Provide the (x, y) coordinate of the cell's center where the given text is located.  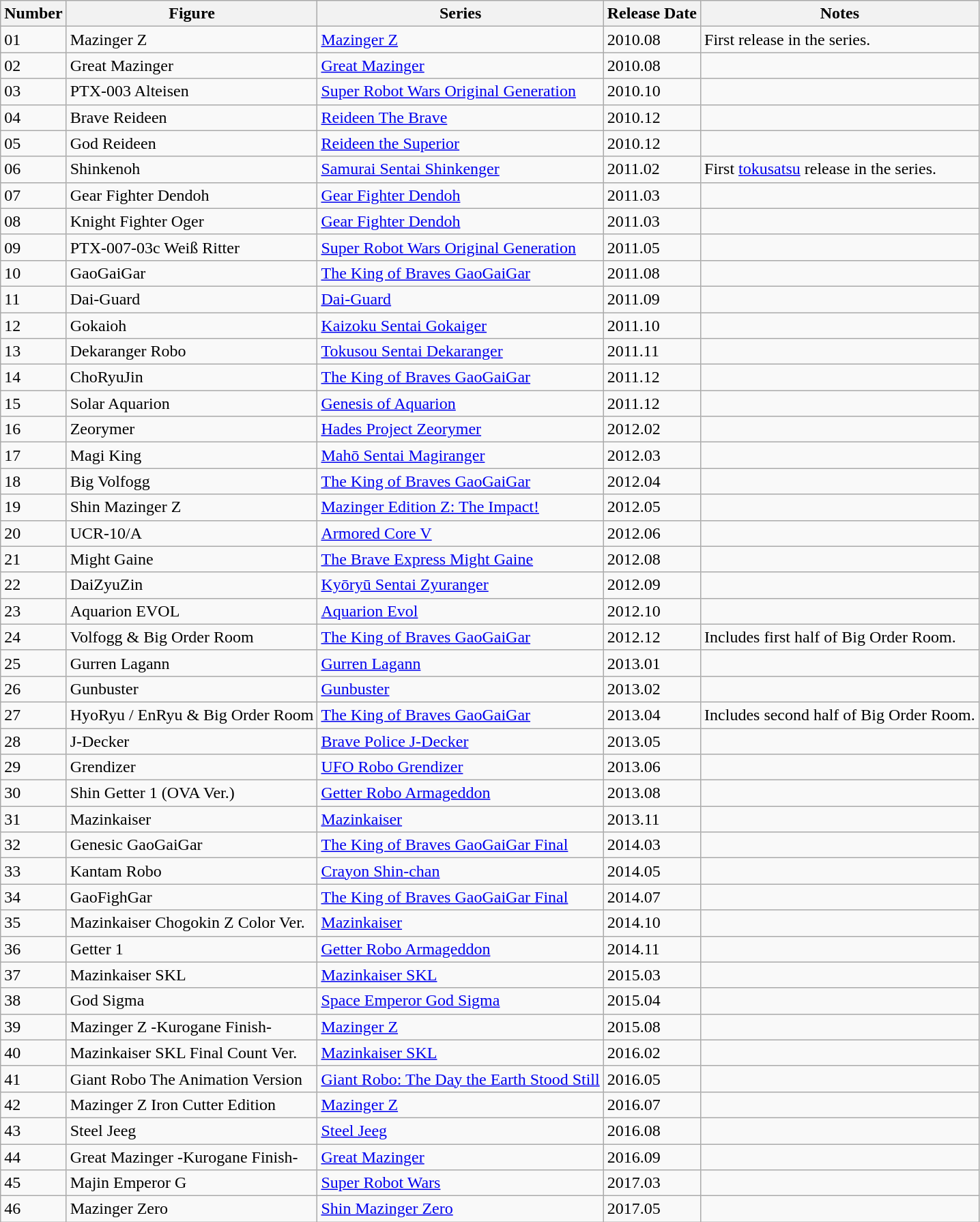
Dekaranger Robo (192, 352)
34 (33, 897)
2016.07 (652, 1105)
PTX-007-03c Weiß Ritter (192, 247)
Armored Core V (460, 533)
HyoRyu / EnRyu & Big Order Room (192, 715)
Crayon Shin-chan (460, 871)
GaoGaiGar (192, 273)
Big Volfogg (192, 481)
2014.11 (652, 949)
Genesis of Aquarion (460, 403)
42 (33, 1105)
Shin Getter 1 (OVA Ver.) (192, 793)
2011.08 (652, 273)
Tokusou Sentai Dekaranger (460, 352)
2012.09 (652, 585)
Hades Project Zeorymer (460, 429)
God Reideen (192, 143)
2012.05 (652, 507)
2015.04 (652, 1001)
Grendizer (192, 767)
06 (33, 169)
2011.11 (652, 352)
33 (33, 871)
Gokaioh (192, 326)
Kaizoku Sentai Gokaiger (460, 326)
Knight Fighter Oger (192, 221)
37 (33, 975)
Mahō Sentai Magiranger (460, 455)
Giant Robo: The Day the Earth Stood Still (460, 1079)
Series (460, 14)
15 (33, 403)
26 (33, 689)
45 (33, 1183)
Solar Aquarion (192, 403)
Brave Reideen (192, 117)
2015.03 (652, 975)
2012.10 (652, 611)
2014.03 (652, 845)
GaoFighGar (192, 897)
41 (33, 1079)
Release Date (652, 14)
08 (33, 221)
24 (33, 637)
16 (33, 429)
Aquarion Evol (460, 611)
2013.08 (652, 793)
2012.08 (652, 559)
Reideen the Superior (460, 143)
2014.10 (652, 923)
10 (33, 273)
Shinkenoh (192, 169)
Shin Mazinger Z (192, 507)
DaiZyuZin (192, 585)
Number (33, 14)
2015.08 (652, 1027)
05 (33, 143)
2016.02 (652, 1053)
03 (33, 91)
18 (33, 481)
First tokusatsu release in the series. (840, 169)
43 (33, 1131)
Includes second half of Big Order Room. (840, 715)
2017.05 (652, 1209)
2012.02 (652, 429)
2013.04 (652, 715)
2014.07 (652, 897)
Genesic GaoGaiGar (192, 845)
2013.06 (652, 767)
12 (33, 326)
Volfogg & Big Order Room (192, 637)
2012.03 (652, 455)
ChoRyuJin (192, 378)
Zeorymer (192, 429)
31 (33, 819)
PTX-003 Alteisen (192, 91)
Mazinger Zero (192, 1209)
2013.11 (652, 819)
13 (33, 352)
UCR-10/A (192, 533)
Includes first half of Big Order Room. (840, 637)
Kyōryū Sentai Zyuranger (460, 585)
46 (33, 1209)
Figure (192, 14)
Brave Police J-Decker (460, 741)
2014.05 (652, 871)
Giant Robo The Animation Version (192, 1079)
2013.02 (652, 689)
Mazinkaiser Chogokin Z Color Ver. (192, 923)
20 (33, 533)
27 (33, 715)
32 (33, 845)
The Brave Express Might Gaine (460, 559)
God Sigma (192, 1001)
25 (33, 663)
38 (33, 1001)
01 (33, 40)
04 (33, 117)
Kantam Robo (192, 871)
Mazinger Z Iron Cutter Edition (192, 1105)
30 (33, 793)
UFO Robo Grendizer (460, 767)
2013.05 (652, 741)
2016.05 (652, 1079)
02 (33, 66)
17 (33, 455)
40 (33, 1053)
2010.10 (652, 91)
2016.09 (652, 1157)
2011.09 (652, 299)
Super Robot Wars (460, 1183)
21 (33, 559)
22 (33, 585)
09 (33, 247)
29 (33, 767)
Reideen The Brave (460, 117)
2012.06 (652, 533)
14 (33, 378)
Getter 1 (192, 949)
2011.10 (652, 326)
First release in the series. (840, 40)
Space Emperor God Sigma (460, 1001)
07 (33, 195)
Samurai Sentai Shinkenger (460, 169)
11 (33, 299)
36 (33, 949)
Mazinger Z -Kurogane Finish- (192, 1027)
2016.08 (652, 1131)
23 (33, 611)
2011.02 (652, 169)
2011.05 (652, 247)
28 (33, 741)
Mazinger Edition Z: The Impact! (460, 507)
Shin Mazinger Zero (460, 1209)
44 (33, 1157)
35 (33, 923)
J-Decker (192, 741)
Majin Emperor G (192, 1183)
2012.12 (652, 637)
2013.01 (652, 663)
Magi King (192, 455)
2012.04 (652, 481)
Aquarion EVOL (192, 611)
Great Mazinger -Kurogane Finish- (192, 1157)
Might Gaine (192, 559)
39 (33, 1027)
2017.03 (652, 1183)
Notes (840, 14)
19 (33, 507)
Mazinkaiser SKL Final Count Ver. (192, 1053)
